Locate the cell with the specified text and output its (x, y) center coordinate. 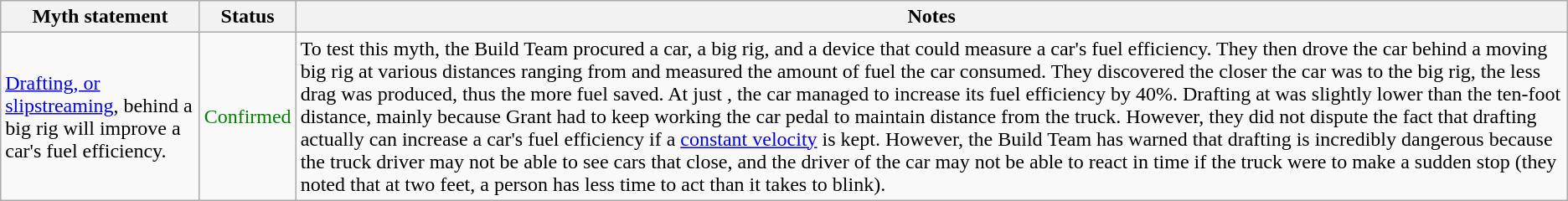
Status (248, 17)
Confirmed (248, 116)
Myth statement (101, 17)
Drafting, or slipstreaming, behind a big rig will improve a car's fuel efficiency. (101, 116)
Notes (931, 17)
